Return the (x, y) coordinate for the center point of the cell that contains the specified text.  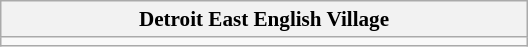
Detroit East English Village (264, 18)
